Determine the [x, y] coordinate at the center of the cell enclosing the given text.  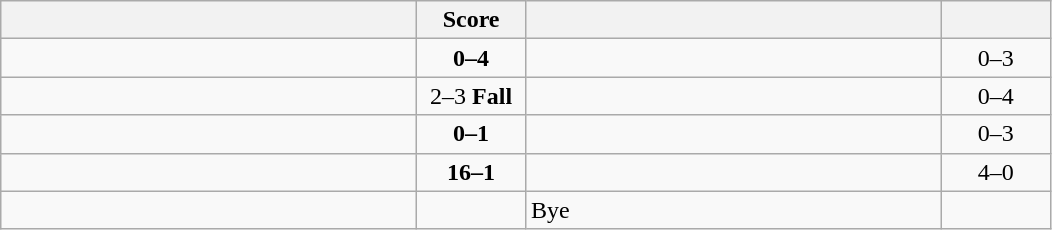
2–3 Fall [472, 96]
0–1 [472, 134]
Score [472, 20]
16–1 [472, 172]
4–0 [996, 172]
Bye [733, 210]
